Locate the cell with the specified text and output its (X, Y) center coordinate. 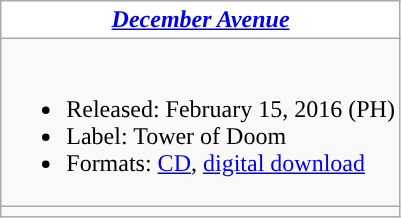
December Avenue (201, 20)
Released: February 15, 2016 (PH)Label: Tower of DoomFormats: CD, digital download (201, 122)
